Locate the cell with the specified text and output its [X, Y] center coordinate. 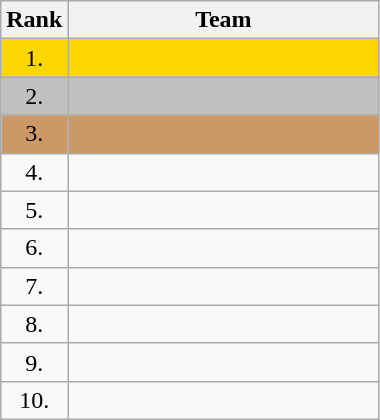
9. [34, 362]
10. [34, 400]
3. [34, 134]
5. [34, 210]
Rank [34, 20]
4. [34, 172]
2. [34, 96]
1. [34, 58]
8. [34, 324]
7. [34, 286]
Team [224, 20]
6. [34, 248]
